Return [X, Y] of the center of cell containing provided text 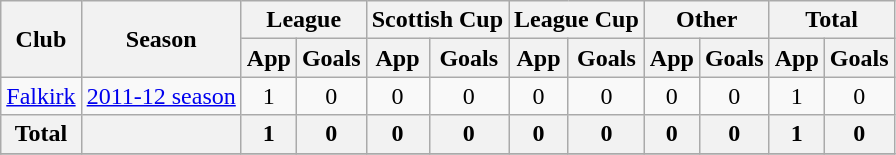
Falkirk [41, 96]
Scottish Cup [437, 20]
League [304, 20]
Season [161, 39]
League Cup [577, 20]
Other [706, 20]
Club [41, 39]
2011-12 season [161, 96]
